For the text-containing cell, return its midpoint in [x, y] coordinate format. 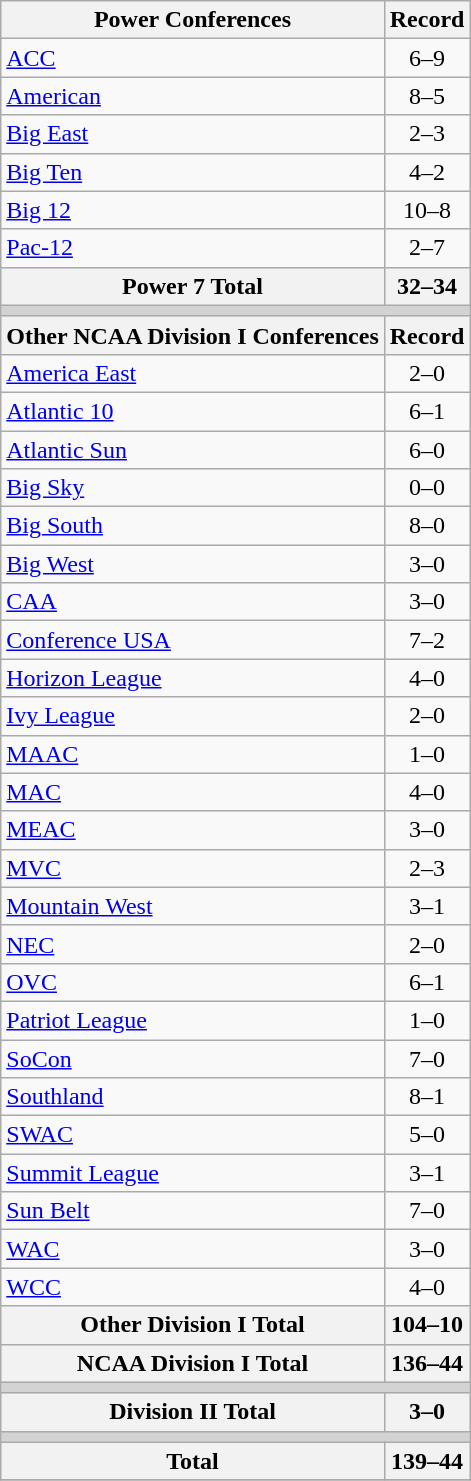
MEAC [193, 830]
Southland [193, 1097]
Big Sky [193, 488]
8–5 [427, 96]
Sun Belt [193, 1211]
Big 12 [193, 210]
Other NCAA Division I Conferences [193, 335]
Big West [193, 564]
4–2 [427, 172]
Big Ten [193, 172]
Horizon League [193, 678]
8–1 [427, 1097]
Summit League [193, 1173]
CAA [193, 602]
5–0 [427, 1135]
Big South [193, 526]
104–10 [427, 1325]
Ivy League [193, 716]
NEC [193, 944]
MAAC [193, 754]
Big East [193, 134]
American [193, 96]
6–0 [427, 449]
Patriot League [193, 1020]
NCAA Division I Total [193, 1363]
WCC [193, 1287]
6–9 [427, 58]
Conference USA [193, 640]
Pac-12 [193, 248]
Power Conferences [193, 20]
SoCon [193, 1059]
America East [193, 373]
32–34 [427, 286]
MAC [193, 792]
2–7 [427, 248]
SWAC [193, 1135]
WAC [193, 1249]
7–2 [427, 640]
0–0 [427, 488]
Mountain West [193, 906]
136–44 [427, 1363]
Power 7 Total [193, 286]
139–44 [427, 1461]
Atlantic Sun [193, 449]
Other Division I Total [193, 1325]
OVC [193, 982]
Total [193, 1461]
Atlantic 10 [193, 411]
MVC [193, 868]
10–8 [427, 210]
ACC [193, 58]
8–0 [427, 526]
Division II Total [193, 1412]
